Scan for the cell matching the given text and deliver its (x, y) coordinate at center. 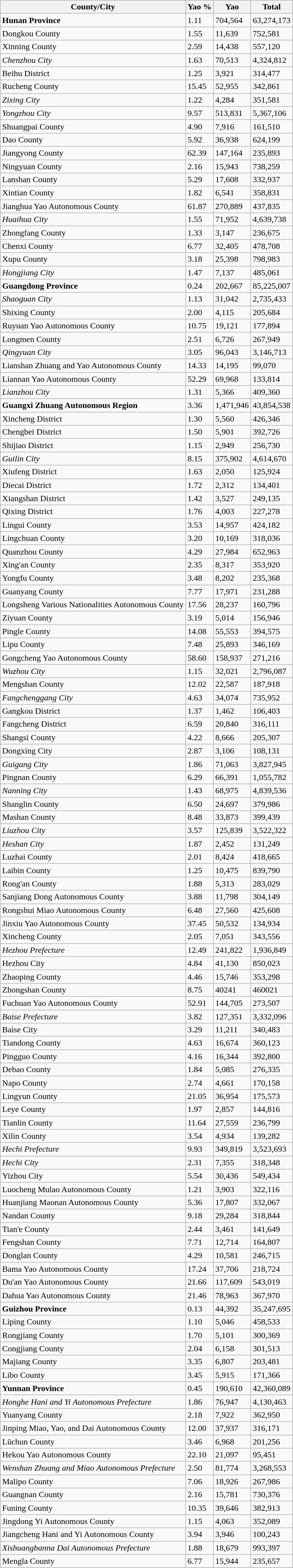
7,922 (232, 1415)
3.48 (199, 578)
Yao % (199, 7)
Xishuangbanna Dai Autonomous Prefecture (93, 1548)
4.16 (199, 1056)
14.33 (199, 365)
Shangsi County (93, 737)
3.53 (199, 525)
Xinning County (93, 47)
2.87 (199, 751)
108,131 (272, 751)
392,800 (272, 1056)
3.82 (199, 1017)
205,307 (272, 737)
8,666 (232, 737)
1.72 (199, 485)
0.13 (199, 1309)
2,796,087 (272, 671)
332,067 (272, 1202)
Guanyang County (93, 592)
3.45 (199, 1375)
Gangkou District (93, 711)
1,462 (232, 711)
Shanglin County (93, 804)
5,915 (232, 1375)
63,274,173 (272, 20)
147,164 (232, 153)
Malipo County (93, 1481)
358,831 (272, 193)
125,924 (272, 472)
81,774 (232, 1468)
6,541 (232, 193)
18,926 (232, 1481)
100,243 (272, 1534)
3,268,553 (272, 1468)
Leye County (93, 1109)
144,705 (232, 1003)
1.22 (199, 100)
3,146,713 (272, 352)
2,949 (232, 445)
392,726 (272, 432)
5,901 (232, 432)
8,317 (232, 565)
Qixing District (93, 512)
485,061 (272, 273)
36,954 (232, 1096)
50,532 (232, 923)
Hezhou City (93, 963)
Xincheng District (93, 419)
318,844 (272, 1216)
738,259 (272, 166)
27,560 (232, 910)
Jianghua Yao Autonomous County (93, 206)
14,195 (232, 365)
15,943 (232, 166)
Liuzhou City (93, 831)
Tian'e County (93, 1229)
7.06 (199, 1481)
351,581 (272, 100)
Mashan County (93, 817)
Guangxi Zhuang Autonomous Region (93, 406)
125,839 (232, 831)
Hechi City (93, 1162)
68,975 (232, 790)
55,553 (232, 631)
267,949 (272, 339)
316,171 (272, 1428)
543,019 (272, 1282)
Gongcheng Yao Autonomous County (93, 658)
117,609 (232, 1282)
37,937 (232, 1428)
704,564 (232, 20)
52.91 (199, 1003)
394,575 (272, 631)
Guangdong Province (93, 286)
Jinping Miao, Yao, and Dai Autonomous County (93, 1428)
343,556 (272, 937)
557,120 (272, 47)
39,646 (232, 1508)
Lianshan Zhuang and Yao Autonomous County (93, 365)
Mengla County (93, 1561)
14,438 (232, 47)
3,523,693 (272, 1149)
7.71 (199, 1242)
1.84 (199, 1070)
362,950 (272, 1415)
353,920 (272, 565)
Luzhai County (93, 857)
4,284 (232, 100)
203,481 (272, 1362)
Ziyuan County (93, 618)
2,452 (232, 844)
Jiangyong County (93, 153)
4,115 (232, 312)
Lingchuan County (93, 538)
993,397 (272, 1548)
Longsheng Various Nationalities Autonomous County (93, 605)
360,123 (272, 1043)
Rucheng County (93, 87)
Guangnan County (93, 1495)
314,477 (272, 73)
Tianlin County (93, 1123)
3.19 (199, 618)
6,726 (232, 339)
3.36 (199, 406)
5.29 (199, 180)
Fangchenggang City (93, 698)
730,376 (272, 1495)
187,918 (272, 684)
346,169 (272, 645)
8.48 (199, 817)
15,944 (232, 1561)
2,857 (232, 1109)
Yao (232, 7)
3.20 (199, 538)
8.75 (199, 990)
5,014 (232, 618)
426,346 (272, 419)
3,522,322 (272, 831)
0.24 (199, 286)
5,046 (232, 1322)
1.82 (199, 193)
1.30 (199, 419)
7,137 (232, 273)
11.64 (199, 1123)
1.33 (199, 233)
Liannan Yao Autonomous County (93, 379)
28,237 (232, 605)
Majiang County (93, 1362)
3.88 (199, 897)
202,667 (232, 286)
227,278 (272, 512)
Guizhou Province (93, 1309)
95,451 (272, 1455)
3.35 (199, 1362)
52,955 (232, 87)
379,986 (272, 804)
Zhongshan County (93, 990)
352,089 (272, 1521)
2.18 (199, 1415)
1.10 (199, 1322)
6.29 (199, 777)
Baise Prefecture (93, 1017)
3,332,096 (272, 1017)
Luocheng Mulao Autonomous County (93, 1189)
22,587 (232, 684)
283,029 (272, 884)
235,893 (272, 153)
Pingnan County (93, 777)
1.37 (199, 711)
Lingyun County (93, 1096)
6.50 (199, 804)
Qingyuan City (93, 352)
2.59 (199, 47)
43,854,538 (272, 406)
Pingguo County (93, 1056)
1.13 (199, 299)
Pingle County (93, 631)
21.05 (199, 1096)
22.10 (199, 1455)
Yunnan Province (93, 1388)
Total (272, 7)
3,527 (232, 498)
425,608 (272, 910)
4,661 (232, 1083)
1.50 (199, 432)
Ningyuan County (93, 166)
Hunan Province (93, 20)
14.08 (199, 631)
17.24 (199, 1269)
12,714 (232, 1242)
Honghe Hani and Yi Autonomous Prefecture (93, 1402)
62.39 (199, 153)
71,952 (232, 220)
Funing County (93, 1508)
2.05 (199, 937)
Dahua Yao Autonomous County (93, 1295)
Liping County (93, 1322)
29,284 (232, 1216)
5.92 (199, 140)
7.77 (199, 592)
Xiangshan District (93, 498)
246,715 (272, 1256)
24,697 (232, 804)
8.15 (199, 459)
Zhaoping County (93, 976)
Fangcheng District (93, 724)
Shixing County (93, 312)
Chengbei District (93, 432)
2.01 (199, 857)
839,790 (272, 870)
236,799 (272, 1123)
236,675 (272, 233)
424,182 (272, 525)
Donglan County (93, 1256)
Xiufeng District (93, 472)
8,202 (232, 578)
41,130 (232, 963)
15.45 (199, 87)
Chenzhou City (93, 60)
270,889 (232, 206)
2.50 (199, 1468)
316,111 (272, 724)
6.59 (199, 724)
Xincheng County (93, 937)
513,831 (232, 113)
12.02 (199, 684)
Dongkou County (93, 34)
42,360,089 (272, 1388)
4,614,670 (272, 459)
Rongshui Miao Autonomous County (93, 910)
798,983 (272, 259)
Dongxing City (93, 751)
Yongzhou City (93, 113)
5,313 (232, 884)
1.43 (199, 790)
3.05 (199, 352)
9.93 (199, 1149)
Lipu County (93, 645)
32,405 (232, 246)
3,106 (232, 751)
4,130,463 (272, 1402)
Lianzhou City (93, 392)
1.97 (199, 1109)
349,819 (232, 1149)
17,807 (232, 1202)
134,401 (272, 485)
Guigang City (93, 764)
164,807 (272, 1242)
21.66 (199, 1282)
3.94 (199, 1534)
322,116 (272, 1189)
5,366 (232, 392)
3.18 (199, 259)
161,510 (272, 126)
Jiangcheng Hani and Yi Autonomous County (93, 1534)
177,894 (272, 326)
Tiandong County (93, 1043)
4,324,812 (272, 60)
201,256 (272, 1442)
12.49 (199, 950)
332,937 (272, 180)
1.21 (199, 1189)
37,706 (232, 1269)
3,921 (232, 73)
Diecai District (93, 485)
Hechi Prefecture (93, 1149)
Libo County (93, 1375)
2.74 (199, 1083)
2.00 (199, 312)
460021 (272, 990)
3,946 (232, 1534)
1.76 (199, 512)
Lingui County (93, 525)
9.18 (199, 1216)
Fengshan County (93, 1242)
21,097 (232, 1455)
2.51 (199, 339)
Jinxiu Yao Autonomous County (93, 923)
235,368 (272, 578)
175,573 (272, 1096)
3.57 (199, 831)
4.22 (199, 737)
Zhongfang County (93, 233)
158,937 (232, 658)
375,902 (232, 459)
20,840 (232, 724)
Sanjiang Dong Autonomous County (93, 897)
3,903 (232, 1189)
3.46 (199, 1442)
1,471,946 (232, 406)
66,391 (232, 777)
2.35 (199, 565)
Huaihua City (93, 220)
231,288 (272, 592)
134,934 (272, 923)
18,679 (232, 1548)
44,392 (232, 1309)
Shijiao District (93, 445)
Rong'an County (93, 884)
4,934 (232, 1136)
353,298 (272, 976)
Lüchun County (93, 1442)
10.75 (199, 326)
652,963 (272, 551)
7,051 (232, 937)
15,781 (232, 1495)
61.87 (199, 206)
267,986 (272, 1481)
0.45 (199, 1388)
2.31 (199, 1162)
Wuzhou City (93, 671)
624,199 (272, 140)
Xintian County (93, 193)
16,674 (232, 1043)
4.46 (199, 976)
36,938 (232, 140)
7,916 (232, 126)
409,360 (272, 392)
Zixing City (93, 100)
3,461 (232, 1229)
235,657 (272, 1561)
Yongfu County (93, 578)
Hezhou Prefecture (93, 950)
300,369 (272, 1335)
752,581 (272, 34)
7.48 (199, 645)
249,135 (272, 498)
301,513 (272, 1348)
139,282 (272, 1136)
17.56 (199, 605)
7,355 (232, 1162)
170,158 (272, 1083)
Laibin County (93, 870)
1,936,849 (272, 950)
11,211 (232, 1030)
78,963 (232, 1295)
21.46 (199, 1295)
276,335 (272, 1070)
10,581 (232, 1256)
271,216 (272, 658)
437,835 (272, 206)
735,952 (272, 698)
10.35 (199, 1508)
16,344 (232, 1056)
5,085 (232, 1070)
3,147 (232, 233)
Du'an Yao Autonomous County (93, 1282)
5,101 (232, 1335)
9.57 (199, 113)
318,036 (272, 538)
Guilin City (93, 459)
3,827,945 (272, 764)
2,312 (232, 485)
171,366 (272, 1375)
218,724 (272, 1269)
5,560 (232, 419)
40241 (232, 990)
304,149 (272, 897)
1.11 (199, 20)
8,424 (232, 857)
2.44 (199, 1229)
4,063 (232, 1521)
205,684 (272, 312)
96,043 (232, 352)
4,839,536 (272, 790)
11,798 (232, 897)
Longmen County (93, 339)
Mengshan County (93, 684)
27,984 (232, 551)
190,610 (232, 1388)
127,351 (232, 1017)
3.54 (199, 1136)
6,968 (232, 1442)
Lanshan County (93, 180)
25,398 (232, 259)
4.84 (199, 963)
Hongjiang City (93, 273)
Fuchuan Yao Autonomous County (93, 1003)
Congjiang County (93, 1348)
15,746 (232, 976)
241,822 (232, 950)
256,730 (272, 445)
133,814 (272, 379)
27,559 (232, 1123)
Quanzhou County (93, 551)
Xing'an County (93, 565)
2.04 (199, 1348)
Shaoguan City (93, 299)
5.54 (199, 1176)
1.47 (199, 273)
10,169 (232, 538)
Chenxi County (93, 246)
30,436 (232, 1176)
Nandan County (93, 1216)
5,367,106 (272, 113)
Wenshan Zhuang and Miao Autonomous Prefecture (93, 1468)
273,507 (272, 1003)
County/City (93, 7)
3.29 (199, 1030)
Dao County (93, 140)
131,249 (272, 844)
160,796 (272, 605)
6.48 (199, 910)
1.31 (199, 392)
10,475 (232, 870)
Beihu District (93, 73)
Debao County (93, 1070)
478,708 (272, 246)
35,247,695 (272, 1309)
Shuangpai County (93, 126)
37.45 (199, 923)
31,042 (232, 299)
1.42 (199, 498)
69,968 (232, 379)
399,439 (272, 817)
2,735,433 (272, 299)
17,971 (232, 592)
70,513 (232, 60)
2,050 (232, 472)
Napo County (93, 1083)
6,807 (232, 1362)
549,434 (272, 1176)
156,946 (272, 618)
Bama Yao Autonomous County (93, 1269)
1.70 (199, 1335)
58.60 (199, 658)
Nanning City (93, 790)
Xupu County (93, 259)
99,070 (272, 365)
25,893 (232, 645)
11,639 (232, 34)
Hekou Yao Autonomous County (93, 1455)
85,225,007 (272, 286)
4.90 (199, 126)
76,947 (232, 1402)
1.87 (199, 844)
367,970 (272, 1295)
Huanjiang Maonan Autonomous County (93, 1202)
17,608 (232, 180)
71,063 (232, 764)
418,665 (272, 857)
19,121 (232, 326)
Heshan City (93, 844)
32,021 (232, 671)
Rongjiang County (93, 1335)
4,639,738 (272, 220)
Yizhou City (93, 1176)
141,649 (272, 1229)
14,957 (232, 525)
Ruyuan Yao Autonomous County (93, 326)
144,816 (272, 1109)
1,055,782 (272, 777)
Yuanyang County (93, 1415)
Baise City (93, 1030)
4,003 (232, 512)
6,158 (232, 1348)
5.36 (199, 1202)
342,861 (272, 87)
12.00 (199, 1428)
52.29 (199, 379)
318,348 (272, 1162)
458,533 (272, 1322)
34,074 (232, 698)
Jingdong Yi Autonomous County (93, 1521)
Xilin County (93, 1136)
106,403 (272, 711)
340,483 (272, 1030)
33,873 (232, 817)
382,913 (272, 1508)
850,023 (272, 963)
